Return (X, Y) of the center of cell containing provided text 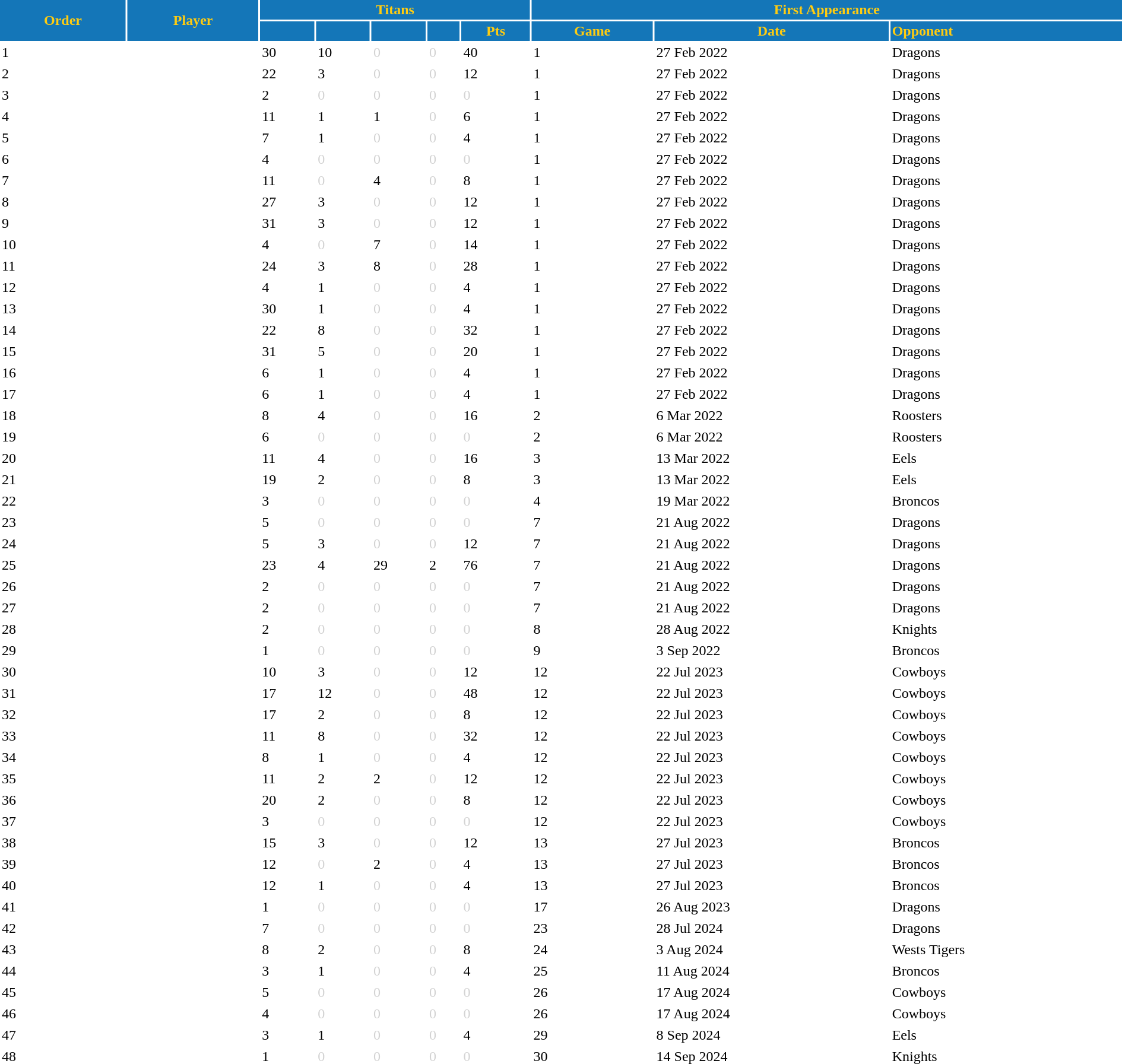
Knights (1006, 629)
11 Aug 2024 (772, 971)
43 (63, 949)
21 (63, 479)
Order (63, 20)
Game (592, 31)
3 Sep 2022 (772, 650)
37 (63, 821)
19 Mar 2022 (772, 501)
26 Aug 2023 (772, 907)
Wests Tigers (1006, 949)
First Appearance (827, 9)
18 (63, 415)
48 (495, 693)
33 (63, 736)
36 (63, 800)
3 Aug 2024 (772, 949)
28 Jul 2024 (772, 928)
38 (63, 843)
34 (63, 757)
44 (63, 971)
46 (63, 1014)
35 (63, 779)
42 (63, 928)
Opponent (1006, 31)
Date (772, 31)
76 (495, 565)
8 Sep 2024 (772, 1035)
28 Aug 2022 (772, 629)
45 (63, 992)
Player (193, 20)
Titans (395, 9)
Pts (495, 31)
39 (63, 864)
41 (63, 907)
47 (63, 1035)
